Find where the given text appears and provide that cell's center as (x, y) coordinate. 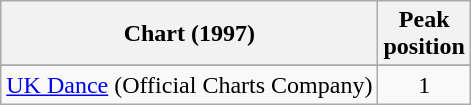
Peakposition (424, 34)
Chart (1997) (190, 34)
1 (424, 85)
UK Dance (Official Charts Company) (190, 85)
